Identify which cell holds the provided text, then report its [X, Y] central coordinate. 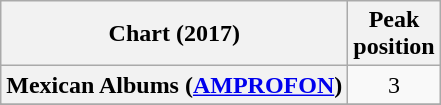
Chart (2017) [174, 34]
Mexican Albums (AMPROFON) [174, 85]
Peakposition [394, 34]
3 [394, 85]
